Provide the [X, Y] coordinate of the cell's center where the given text is located.  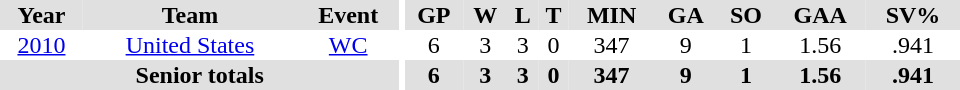
United States [190, 45]
WC [348, 45]
T [554, 15]
Team [190, 15]
SV% [913, 15]
Event [348, 15]
GAA [820, 15]
Year [42, 15]
GA [686, 15]
W [485, 15]
L [522, 15]
SO [746, 15]
2010 [42, 45]
GP [434, 15]
MIN [612, 15]
Senior totals [200, 75]
